Extract the [x, y] coordinate from the center of the cell holding the provided text.  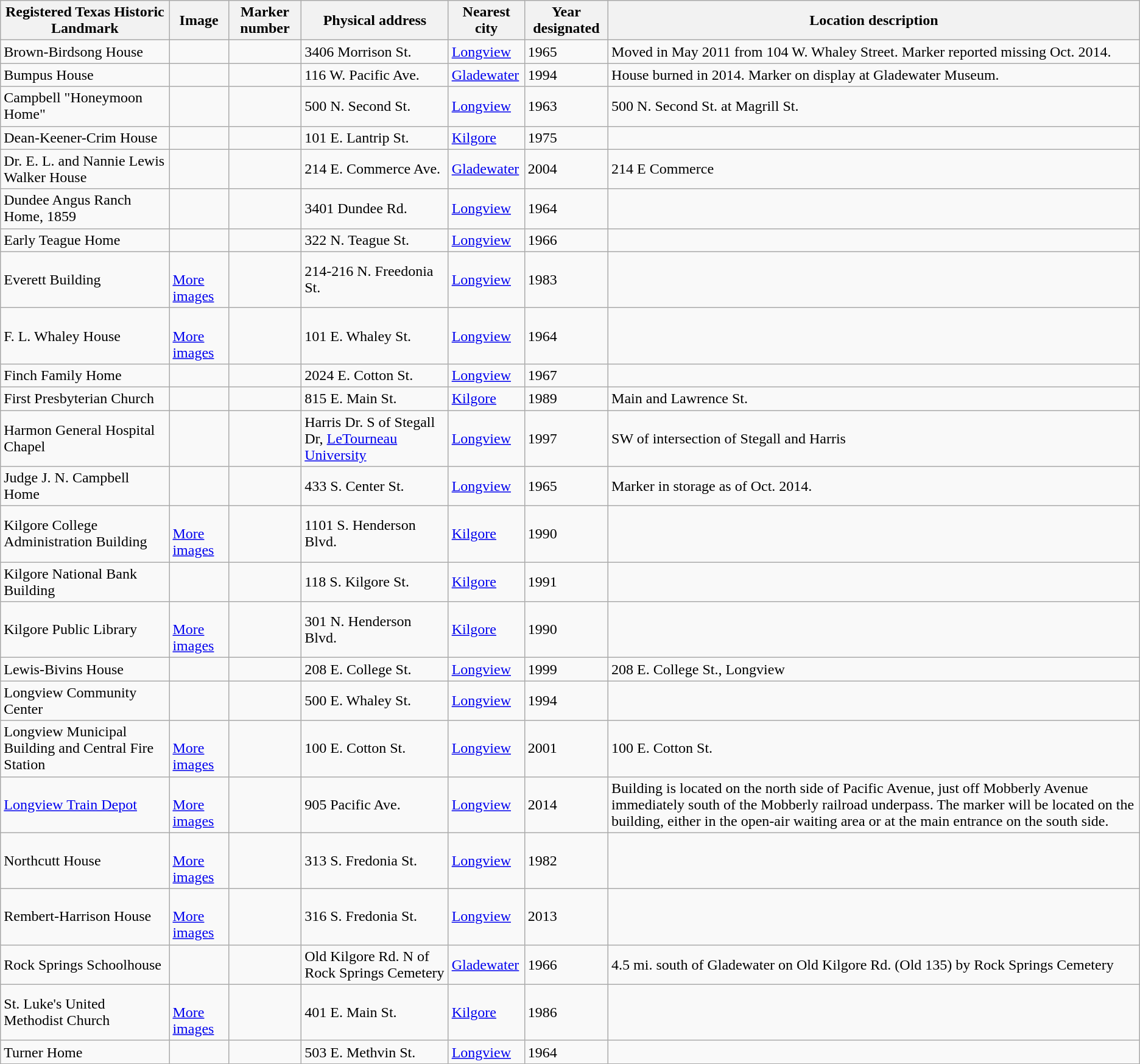
1997 [566, 439]
1101 S. Henderson Blvd. [375, 534]
1967 [566, 375]
1991 [566, 582]
F. L. Whaley House [85, 336]
Campbell "Honeymoon Home" [85, 106]
1999 [566, 669]
433 S. Center St. [375, 486]
322 N. Teague St. [375, 240]
Physical address [375, 21]
House burned in 2014. Marker on display at Gladewater Museum. [874, 75]
2014 [566, 805]
Registered Texas Historic Landmark [85, 21]
Nearest city [486, 21]
Lewis-Bivins House [85, 669]
Dr. E. L. and Nannie Lewis Walker House [85, 169]
3401 Dundee Rd. [375, 208]
1983 [566, 280]
Judge J. N. Campbell Home [85, 486]
Harmon General Hospital Chapel [85, 439]
3406 Morrison St. [375, 52]
1986 [566, 1012]
St. Luke's United Methodist Church [85, 1012]
1975 [566, 138]
101 E. Lantrip St. [375, 138]
500 N. Second St. [375, 106]
1982 [566, 861]
Kilgore National Bank Building [85, 582]
Northcutt House [85, 861]
Early Teague Home [85, 240]
815 E. Main St. [375, 398]
Turner Home [85, 1052]
4.5 mi. south of Gladewater on Old Kilgore Rd. (Old 135) by Rock Springs Cemetery [874, 965]
SW of intersection of Stegall and Harris [874, 439]
Image [199, 21]
Marker number [264, 21]
Rock Springs Schoolhouse [85, 965]
Everett Building [85, 280]
2004 [566, 169]
401 E. Main St. [375, 1012]
2001 [566, 749]
Harris Dr. S of Stegall Dr, LeTourneau University [375, 439]
905 Pacific Ave. [375, 805]
Main and Lawrence St. [874, 398]
Moved in May 2011 from 104 W. Whaley Street. Marker reported missing Oct. 2014. [874, 52]
2024 E. Cotton St. [375, 375]
1963 [566, 106]
Kilgore Public Library [85, 630]
1989 [566, 398]
Dundee Angus Ranch Home, 1859 [85, 208]
214 E. Commerce Ave. [375, 169]
Brown-Birdsong House [85, 52]
Year designated [566, 21]
Dean-Keener-Crim House [85, 138]
Rembert-Harrison House [85, 917]
Longview Community Center [85, 700]
500 E. Whaley St. [375, 700]
118 S. Kilgore St. [375, 582]
313 S. Fredonia St. [375, 861]
Marker in storage as of Oct. 2014. [874, 486]
208 E. College St., Longview [874, 669]
First Presbyterian Church [85, 398]
2013 [566, 917]
116 W. Pacific Ave. [375, 75]
301 N. Henderson Blvd. [375, 630]
Finch Family Home [85, 375]
214 E Commerce [874, 169]
Bumpus House [85, 75]
214-216 N. Freedonia St. [375, 280]
Kilgore College Administration Building [85, 534]
208 E. College St. [375, 669]
Old Kilgore Rd. N of Rock Springs Cemetery [375, 965]
Longview Municipal Building and Central Fire Station [85, 749]
500 N. Second St. at Magrill St. [874, 106]
503 E. Methvin St. [375, 1052]
316 S. Fredonia St. [375, 917]
Longview Train Depot [85, 805]
101 E. Whaley St. [375, 336]
Location description [874, 21]
